Provide the (X, Y) coordinate of the cell's center where the given text is located.  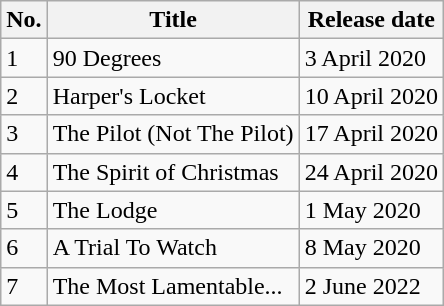
No. (24, 20)
2 June 2022 (371, 286)
3 (24, 134)
Harper's Locket (173, 96)
4 (24, 172)
Release date (371, 20)
1 (24, 58)
5 (24, 210)
The Lodge (173, 210)
7 (24, 286)
8 May 2020 (371, 248)
1 May 2020 (371, 210)
17 April 2020 (371, 134)
The Most Lamentable... (173, 286)
3 April 2020 (371, 58)
The Spirit of Christmas (173, 172)
6 (24, 248)
90 Degrees (173, 58)
A Trial To Watch (173, 248)
The Pilot (Not The Pilot) (173, 134)
Title (173, 20)
2 (24, 96)
24 April 2020 (371, 172)
10 April 2020 (371, 96)
